Detect which cell encompasses the target text, then output its (X, Y) center coordinate. 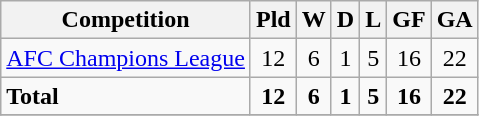
D (345, 20)
Pld (273, 20)
GA (454, 20)
Competition (126, 20)
W (314, 20)
GF (409, 20)
AFC Champions League (126, 58)
Total (126, 96)
L (374, 20)
